Return the (X, Y) coordinate for the center point of the cell that contains the specified text.  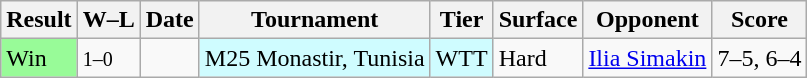
Ilia Simakin (648, 58)
1–0 (108, 58)
Opponent (648, 20)
Date (170, 20)
Surface (538, 20)
7–5, 6–4 (760, 58)
Tier (462, 20)
Score (760, 20)
WTT (462, 58)
Tournament (314, 20)
Hard (538, 58)
Win (39, 58)
Result (39, 20)
M25 Monastir, Tunisia (314, 58)
W–L (108, 20)
